Search for the cell housing the specified text and yield its (X, Y) center coordinate. 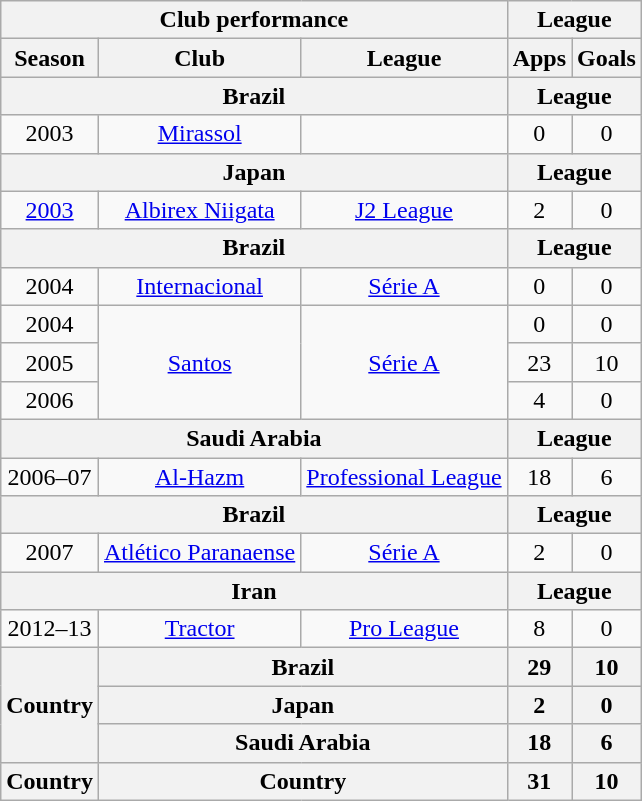
Pro League (404, 629)
2006–07 (50, 477)
Season (50, 58)
Al-Hazm (199, 477)
Goals (607, 58)
Albirex Niigata (199, 210)
Tractor (199, 629)
Professional League (404, 477)
2005 (50, 362)
31 (539, 781)
Club performance (254, 20)
Mirassol (199, 134)
Internacional (199, 286)
23 (539, 362)
J2 League (404, 210)
2006 (50, 400)
2012–13 (50, 629)
4 (539, 400)
Club (199, 58)
Apps (539, 58)
29 (539, 667)
Atlético Paranaense (199, 553)
Santos (199, 362)
2007 (50, 553)
8 (539, 629)
Iran (254, 591)
